For the text-containing cell, return its midpoint in (x, y) coordinate format. 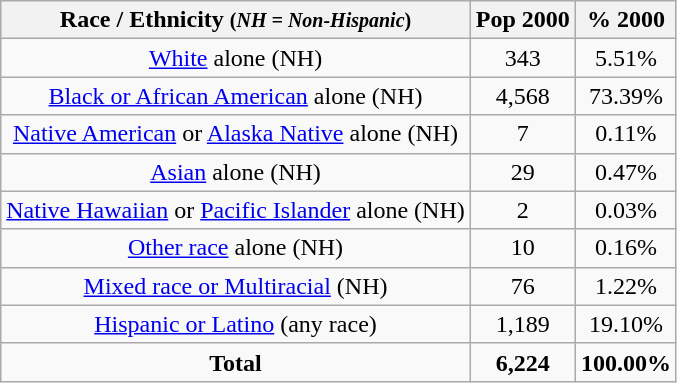
White alone (NH) (236, 58)
2 (522, 210)
% 2000 (626, 20)
7 (522, 134)
Native American or Alaska Native alone (NH) (236, 134)
1,189 (522, 324)
Total (236, 362)
100.00% (626, 362)
1.22% (626, 286)
19.10% (626, 324)
Black or African American alone (NH) (236, 96)
0.11% (626, 134)
29 (522, 172)
Other race alone (NH) (236, 248)
Hispanic or Latino (any race) (236, 324)
0.16% (626, 248)
Asian alone (NH) (236, 172)
Native Hawaiian or Pacific Islander alone (NH) (236, 210)
6,224 (522, 362)
76 (522, 286)
0.03% (626, 210)
Mixed race or Multiracial (NH) (236, 286)
5.51% (626, 58)
73.39% (626, 96)
Pop 2000 (522, 20)
4,568 (522, 96)
0.47% (626, 172)
10 (522, 248)
Race / Ethnicity (NH = Non-Hispanic) (236, 20)
343 (522, 58)
